Pinpoint the cell where the given text exists, returning its (x, y) midpoint coordinate. 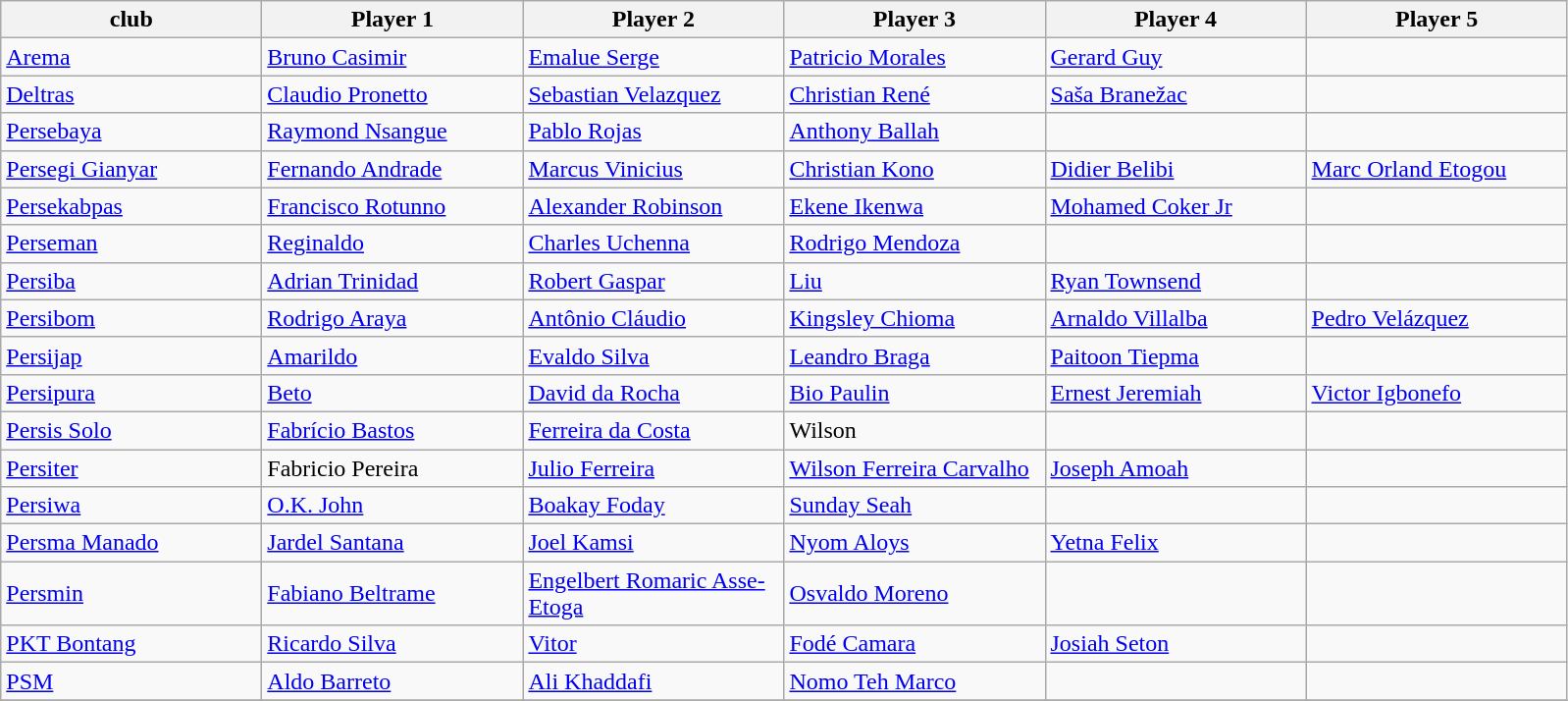
Saša Branežac (1176, 94)
PSM (131, 681)
Raymond Nsangue (392, 132)
Ernest Jeremiah (1176, 393)
Adrian Trinidad (392, 281)
Nyom Aloys (915, 543)
Amarildo (392, 355)
Bruno Casimir (392, 57)
Rodrigo Araya (392, 318)
Vitor (653, 644)
Beto (392, 393)
Claudio Pronetto (392, 94)
PKT Bontang (131, 644)
Francisco Rotunno (392, 206)
Player 1 (392, 20)
Patricio Morales (915, 57)
Emalue Serge (653, 57)
Mohamed Coker Jr (1176, 206)
Marc Orland Etogou (1437, 169)
Fabiano Beltrame (392, 593)
Pedro Velázquez (1437, 318)
Fabrício Bastos (392, 430)
Persijap (131, 355)
Christian René (915, 94)
Paitoon Tiepma (1176, 355)
Sunday Seah (915, 506)
Persma Manado (131, 543)
Osvaldo Moreno (915, 593)
club (131, 20)
Didier Belibi (1176, 169)
Ekene Ikenwa (915, 206)
Ferreira da Costa (653, 430)
Aldo Barreto (392, 681)
Persipura (131, 393)
Persis Solo (131, 430)
Charles Uchenna (653, 243)
Anthony Ballah (915, 132)
Arnaldo Villalba (1176, 318)
Fodé Camara (915, 644)
Rodrigo Mendoza (915, 243)
Ryan Townsend (1176, 281)
Perseman (131, 243)
Nomo Teh Marco (915, 681)
Julio Ferreira (653, 468)
Leandro Braga (915, 355)
Player 3 (915, 20)
Bio Paulin (915, 393)
Persebaya (131, 132)
Gerard Guy (1176, 57)
Engelbert Romaric Asse-Etoga (653, 593)
Robert Gaspar (653, 281)
Liu (915, 281)
Joel Kamsi (653, 543)
Player 2 (653, 20)
David da Rocha (653, 393)
Christian Kono (915, 169)
Persiwa (131, 506)
Marcus Vinicius (653, 169)
Pablo Rojas (653, 132)
O.K. John (392, 506)
Player 4 (1176, 20)
Wilson (915, 430)
Ali Khaddafi (653, 681)
Evaldo Silva (653, 355)
Fabricio Pereira (392, 468)
Wilson Ferreira Carvalho (915, 468)
Fernando Andrade (392, 169)
Boakay Foday (653, 506)
Persibom (131, 318)
Arema (131, 57)
Sebastian Velazquez (653, 94)
Persmin (131, 593)
Victor Igbonefo (1437, 393)
Antônio Cláudio (653, 318)
Persegi Gianyar (131, 169)
Deltras (131, 94)
Joseph Amoah (1176, 468)
Player 5 (1437, 20)
Alexander Robinson (653, 206)
Josiah Seton (1176, 644)
Kingsley Chioma (915, 318)
Jardel Santana (392, 543)
Persiba (131, 281)
Persiter (131, 468)
Ricardo Silva (392, 644)
Persekabpas (131, 206)
Reginaldo (392, 243)
Yetna Felix (1176, 543)
